Detect which cell encompasses the target text, then output its [x, y] center coordinate. 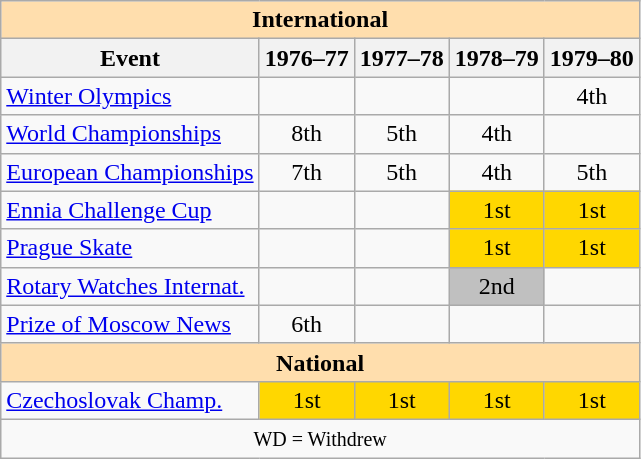
Czechoslovak Champ. [130, 400]
Rotary Watches Internat. [130, 286]
World Championships [130, 134]
Event [130, 58]
2nd [496, 286]
Ennia Challenge Cup [130, 210]
Prague Skate [130, 248]
Prize of Moscow News [130, 324]
National [320, 362]
International [320, 20]
Winter Olympics [130, 96]
1978–79 [496, 58]
1976–77 [306, 58]
8th [306, 134]
7th [306, 172]
1979–80 [592, 58]
1977–78 [402, 58]
European Championships [130, 172]
WD = Withdrew [320, 438]
6th [306, 324]
